For the text-containing cell, return its midpoint in [x, y] coordinate format. 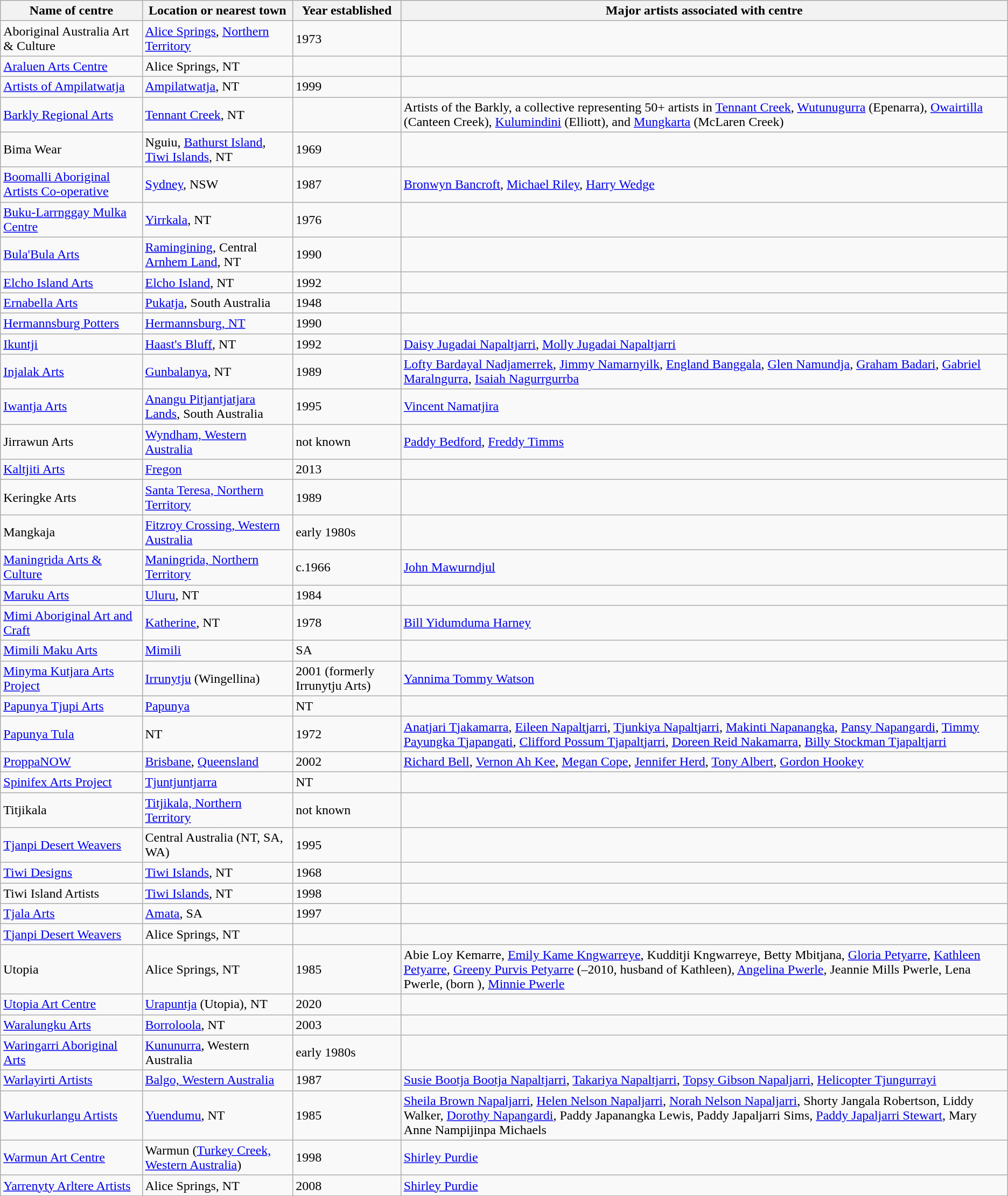
1968 [347, 873]
Susie Bootja Bootja Napaltjarri, Takariya Napaltjarri, Topsy Gibson Napaljarri, Helicopter Tjungurrayi [704, 1080]
Haast's Bluff, NT [218, 344]
Brisbane, Queensland [218, 761]
c.1966 [347, 568]
Warmun (Turkey Creek, Western Australia) [218, 1158]
1973 [347, 39]
SA [347, 651]
Fitzroy Crossing, Western Australia [218, 532]
Tiwi Island Artists [71, 893]
Tjuntjuntjarra [218, 782]
Utopia Art Centre [71, 1004]
Mimili [218, 651]
1978 [347, 623]
Gunbalanya, NT [218, 372]
Spinifex Arts Project [71, 782]
Araluen Arts Centre [71, 66]
Iwantja Arts [71, 407]
Buku-Larrnggay Mulka Centre [71, 220]
Titjikala, Northern Territory [218, 810]
Maruku Arts [71, 595]
Kununurra, Western Australia [218, 1052]
Artists of Ampilatwatja [71, 87]
Mangkaja [71, 532]
Richard Bell, Vernon Ah Kee, Megan Cope, Jennifer Herd, Tony Albert, Gordon Hookey [704, 761]
Tiwi Designs [71, 873]
Mimi Aboriginal Art and Craft [71, 623]
Bima Wear [71, 150]
Paddy Bedford, Freddy Timms [704, 442]
Yannima Tommy Watson [704, 679]
Lofty Bardayal Nadjamerrek, Jimmy Namarnyilk, England Banggala, Glen Namundja, Graham Badari, Gabriel Maralngurra, Isaiah Nagurrgurrba [704, 372]
ProppaNOW [71, 761]
Yarrenyty Arltere Artists [71, 1185]
Tjala Arts [71, 914]
Borroloola, NT [218, 1025]
Utopia [71, 969]
2013 [347, 470]
Papunya Tula [71, 733]
Pukatja, South Australia [218, 303]
Elcho Island Arts [71, 282]
Location or nearest town [218, 11]
Ikuntji [71, 344]
Titjikala [71, 810]
Name of centre [71, 11]
Fregon [218, 470]
1948 [347, 303]
1999 [347, 87]
Santa Teresa, Northern Territory [218, 498]
Yirrkala, NT [218, 220]
Nguiu, Bathurst Island, Tiwi Islands, NT [218, 150]
Waringarri Aboriginal Arts [71, 1052]
2001 (formerly Irrunytju Arts) [347, 679]
Papunya Tjupi Arts [71, 706]
1984 [347, 595]
Vincent Namatjira [704, 407]
Major artists associated with centre [704, 11]
Katherine, NT [218, 623]
Maningrida, Northern Territory [218, 568]
Wyndham, Western Australia [218, 442]
Injalak Arts [71, 372]
1972 [347, 733]
Bula'Bula Arts [71, 254]
Central Australia (NT, SA, WA) [218, 845]
Warmun Art Centre [71, 1158]
Papunya [218, 706]
Hermannsburg, NT [218, 323]
1997 [347, 914]
Warlayirti Artists [71, 1080]
Waralungku Arts [71, 1025]
Minyma Kutjara Arts Project [71, 679]
Irrunytju (Wingellina) [218, 679]
2020 [347, 1004]
1976 [347, 220]
Maningrida Arts & Culture [71, 568]
2002 [347, 761]
Amata, SA [218, 914]
Jirrawun Arts [71, 442]
2008 [347, 1185]
Sydney, NSW [218, 184]
Hermannsburg Potters [71, 323]
Ernabella Arts [71, 303]
Barkly Regional Arts [71, 114]
Elcho Island, NT [218, 282]
Balgo, Western Australia [218, 1080]
Alice Springs, Northern Territory [218, 39]
Year established [347, 11]
1969 [347, 150]
Warlukurlangu Artists [71, 1115]
John Mawurndjul [704, 568]
Uluru, NT [218, 595]
Daisy Jugadai Napaltjarri, Molly Jugadai Napaltjarri [704, 344]
Mimili Maku Arts [71, 651]
Boomalli Aboriginal Artists Co-operative [71, 184]
Anangu Pitjantjatjara Lands, South Australia [218, 407]
Bronwyn Bancroft, Michael Riley, Harry Wedge [704, 184]
Ramingining, Central Arnhem Land, NT [218, 254]
Kaltjiti Arts [71, 470]
Yuendumu, NT [218, 1115]
2003 [347, 1025]
Bill Yidumduma Harney [704, 623]
Tennant Creek, NT [218, 114]
Keringke Arts [71, 498]
Aboriginal Australia Art & Culture [71, 39]
Ampilatwatja, NT [218, 87]
Urapuntja (Utopia), NT [218, 1004]
